Locate the cell with the specified text and output its (x, y) center coordinate. 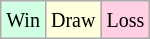
Draw (72, 20)
Win (24, 20)
Loss (126, 20)
